Pinpoint the cell where the given text exists, returning its [X, Y] midpoint coordinate. 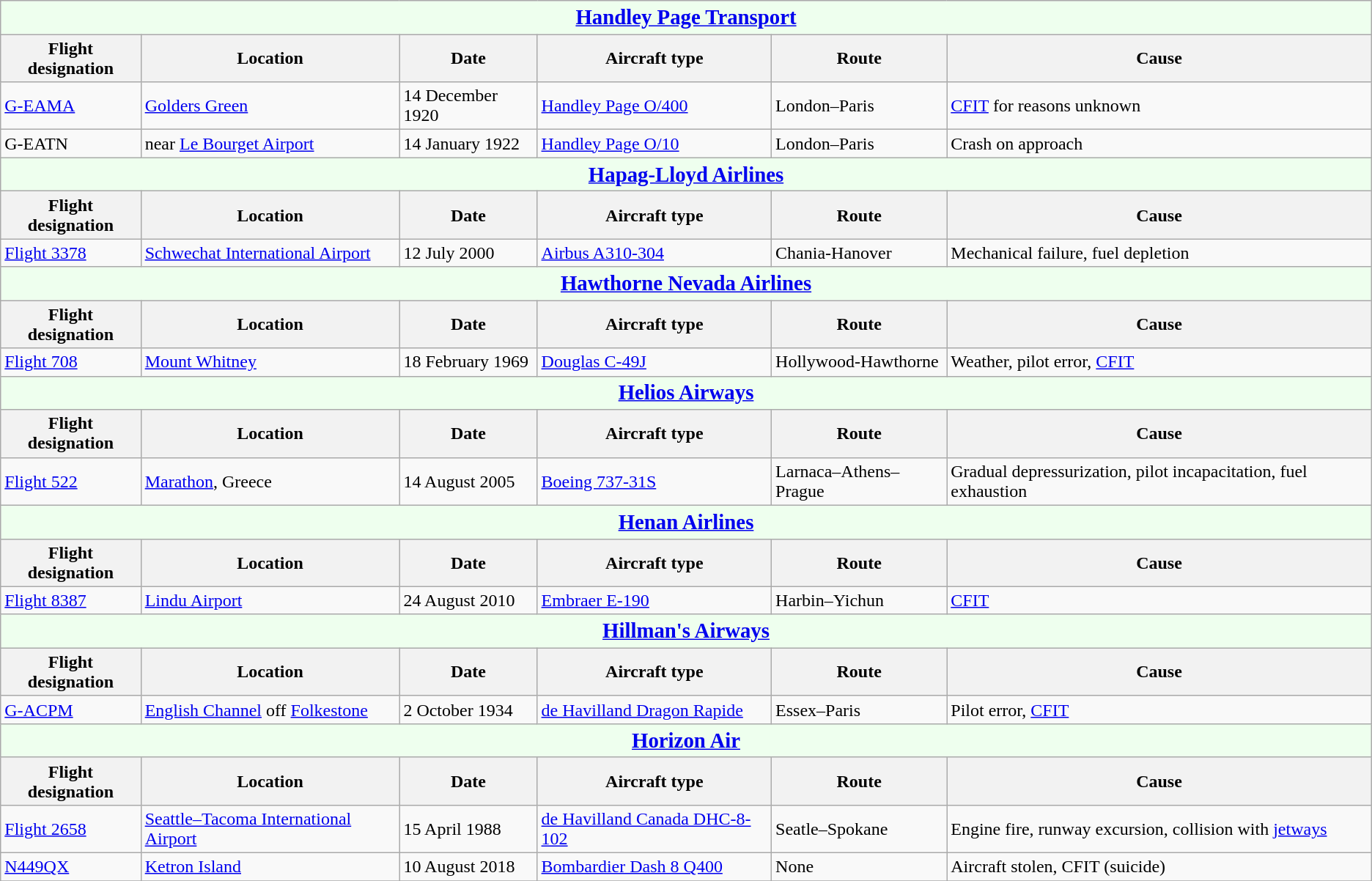
12 July 2000 [468, 253]
Lindu Airport [270, 600]
Bombardier Dash 8 Q400 [654, 867]
N449QX [70, 867]
Marathon, Greece [270, 481]
de Havilland Canada DHC-8-102 [654, 830]
CFIT [1159, 600]
Handley Page O/400 [654, 106]
2 October 1934 [468, 709]
Boeing 737-31S [654, 481]
Hapag-Lloyd Airlines [686, 174]
Douglas C-49J [654, 362]
Seattle–Tacoma International Airport [270, 830]
18 February 1969 [468, 362]
Handley Page O/10 [654, 144]
10 August 2018 [468, 867]
Henan Airlines [686, 522]
Weather, pilot error, CFIT [1159, 362]
Mechanical failure, fuel depletion [1159, 253]
Essex–Paris [859, 709]
Chania-Hanover [859, 253]
Larnaca–Athens–Prague [859, 481]
24 August 2010 [468, 600]
Handley Page Transport [686, 18]
Hawthorne Nevada Airlines [686, 284]
14 January 1922 [468, 144]
Crash on approach [1159, 144]
14 December 1920 [468, 106]
Hollywood-Hawthorne [859, 362]
Mount Whitney [270, 362]
None [859, 867]
Seatle–Spokane [859, 830]
14 August 2005 [468, 481]
Flight 2658 [70, 830]
Flight 708 [70, 362]
G-EATN [70, 144]
CFIT for reasons unknown [1159, 106]
English Channel off Folkestone [270, 709]
Ketron Island [270, 867]
Aircraft stolen, CFIT (suicide) [1159, 867]
near Le Bourget Airport [270, 144]
Harbin–Yichun [859, 600]
Flight 522 [70, 481]
Embraer E-190 [654, 600]
G-ACPM [70, 709]
Horizon Air [686, 740]
Flight 8387 [70, 600]
Hillman's Airways [686, 631]
Golders Green [270, 106]
Gradual depressurization, pilot incapacitation, fuel exhaustion [1159, 481]
Schwechat International Airport [270, 253]
Engine fire, runway excursion, collision with jetways [1159, 830]
Pilot error, CFIT [1159, 709]
G-EAMA [70, 106]
Helios Airways [686, 393]
Flight 3378 [70, 253]
15 April 1988 [468, 830]
de Havilland Dragon Rapide [654, 709]
Airbus A310-304 [654, 253]
